Return (X, Y) of the center of cell containing provided text 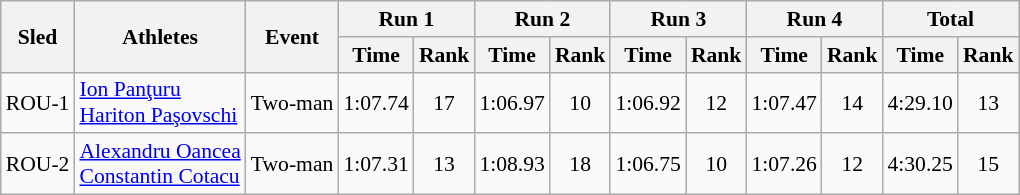
1:06.97 (512, 102)
1:06.92 (648, 102)
4:29.10 (920, 102)
Athletes (160, 36)
14 (852, 102)
1:07.74 (376, 102)
15 (988, 164)
Ion PanţuruHariton Paşovschi (160, 102)
Run 1 (406, 19)
4:30.25 (920, 164)
Run 2 (542, 19)
Run 3 (678, 19)
1:07.47 (784, 102)
1:07.31 (376, 164)
Event (292, 36)
ROU-2 (38, 164)
ROU-1 (38, 102)
1:06.75 (648, 164)
Total (950, 19)
18 (580, 164)
Sled (38, 36)
1:08.93 (512, 164)
Alexandru OanceaConstantin Cotacu (160, 164)
Run 4 (814, 19)
17 (444, 102)
1:07.26 (784, 164)
